Detect which cell encompasses the target text, then output its [X, Y] center coordinate. 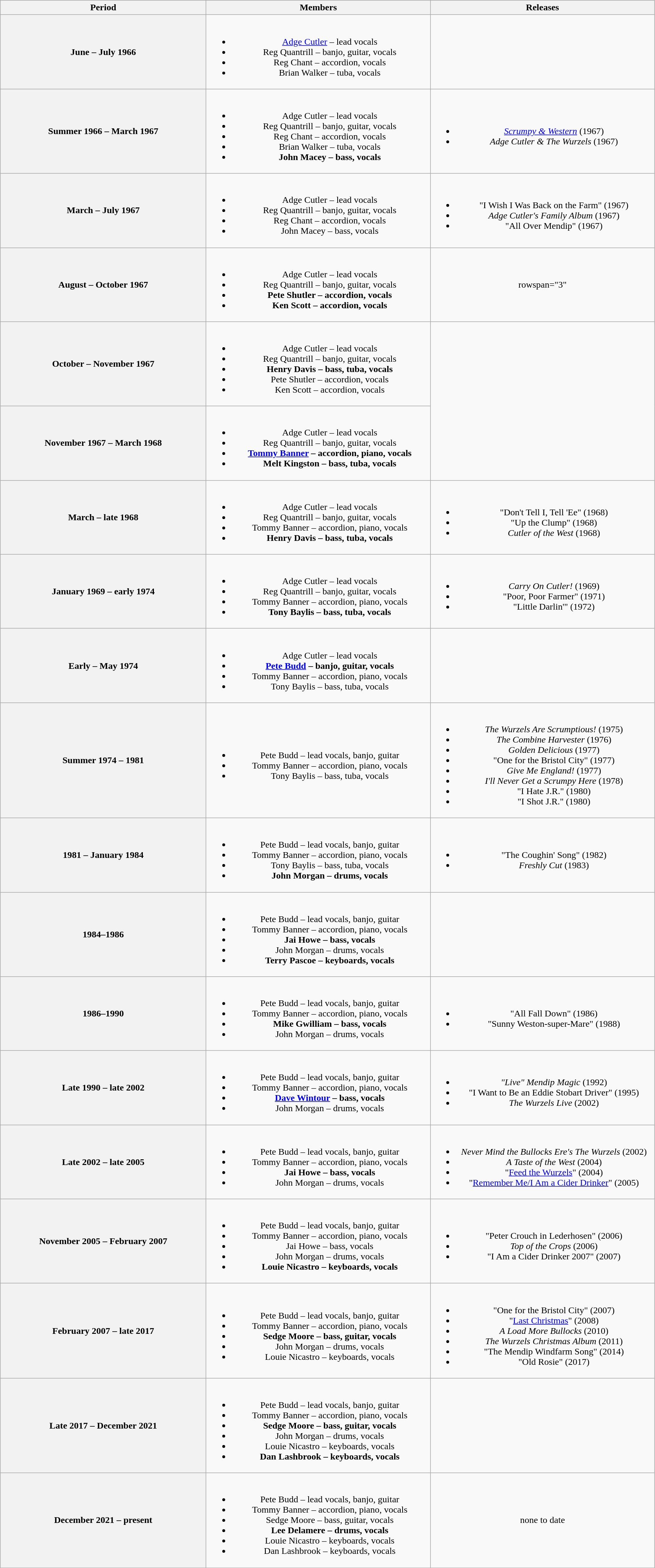
Adge Cutler – lead vocalsReg Quantrill – banjo, guitar, vocalsReg Chant – accordion, vocalsBrian Walker – tuba, vocals [319, 52]
Pete Budd – lead vocals, banjo, guitarTommy Banner – accordion, piano, vocalsMike Gwilliam – bass, vocalsJohn Morgan – drums, vocals [319, 1014]
1981 – January 1984 [103, 855]
"I Wish I Was Back on the Farm" (1967)Adge Cutler's Family Album (1967)"All Over Mendip" (1967) [542, 210]
Pete Budd – lead vocals, banjo, guitarTommy Banner – accordion, piano, vocalsTony Baylis – bass, tuba, vocalsJohn Morgan – drums, vocals [319, 855]
November 1967 – March 1968 [103, 443]
February 2007 – late 2017 [103, 1331]
Early – May 1974 [103, 665]
October – November 1967 [103, 364]
"All Fall Down" (1986)"Sunny Weston-super-Mare" (1988) [542, 1014]
March – late 1968 [103, 517]
"The Coughin' Song" (1982)Freshly Cut (1983) [542, 855]
December 2021 – present [103, 1520]
Members [319, 8]
Adge Cutler – lead vocalsReg Quantrill – banjo, guitar, vocalsReg Chant – accordion, vocalsBrian Walker – tuba, vocalsJohn Macey – bass, vocals [319, 131]
Adge Cutler – lead vocalsReg Quantrill – banjo, guitar, vocalsTommy Banner – accordion, piano, vocalsHenry Davis – bass, tuba, vocals [319, 517]
"Live" Mendip Magic (1992)"I Want to Be an Eddie Stobart Driver" (1995)The Wurzels Live (2002) [542, 1088]
Late 2002 – late 2005 [103, 1162]
June – July 1966 [103, 52]
Adge Cutler – lead vocalsReg Quantrill – banjo, guitar, vocalsTommy Banner – accordion, piano, vocalsMelt Kingston – bass, tuba, vocals [319, 443]
Adge Cutler – lead vocalsReg Quantrill – banjo, guitar, vocalsPete Shutler – accordion, vocals Ken Scott – accordion, vocals [319, 285]
January 1969 – early 1974 [103, 591]
Pete Budd – lead vocals, banjo, guitarTommy Banner – accordion, piano, vocalsTony Baylis – bass, tuba, vocals [319, 760]
Releases [542, 8]
Adge Cutler – lead vocalsReg Quantrill – banjo, guitar, vocalsReg Chant – accordion, vocalsJohn Macey – bass, vocals [319, 210]
August – October 1967 [103, 285]
Late 2017 – December 2021 [103, 1426]
"Don't Tell I, Tell 'Ee" (1968)"Up the Clump" (1968)Cutler of the West (1968) [542, 517]
March – July 1967 [103, 210]
1986–1990 [103, 1014]
"Peter Crouch in Lederhosen" (2006)Top of the Crops (2006)"I Am a Cider Drinker 2007" (2007) [542, 1241]
Adge Cutler – lead vocalsPete Budd – banjo, guitar, vocalsTommy Banner – accordion, piano, vocalsTony Baylis – bass, tuba, vocals [319, 665]
Pete Budd – lead vocals, banjo, guitarTommy Banner – accordion, piano, vocalsJai Howe – bass, vocalsJohn Morgan – drums, vocals [319, 1162]
Period [103, 8]
Late 1990 – late 2002 [103, 1088]
Summer 1966 – March 1967 [103, 131]
November 2005 – February 2007 [103, 1241]
Adge Cutler – lead vocalsReg Quantrill – banjo, guitar, vocalsTommy Banner – accordion, piano, vocalsTony Baylis – bass, tuba, vocals [319, 591]
Summer 1974 – 1981 [103, 760]
none to date [542, 1520]
Never Mind the Bullocks Ere's The Wurzels (2002)A Taste of the West (2004)"Feed the Wurzels" (2004)"Remember Me/I Am a Cider Drinker" (2005) [542, 1162]
Pete Budd – lead vocals, banjo, guitarTommy Banner – accordion, piano, vocalsDave Wintour – bass, vocalsJohn Morgan – drums, vocals [319, 1088]
Scrumpy & Western (1967)Adge Cutler & The Wurzels (1967) [542, 131]
rowspan="3" [542, 285]
1984–1986 [103, 934]
Carry On Cutler! (1969)"Poor, Poor Farmer" (1971)"Little Darlin'" (1972) [542, 591]
